For the text-containing cell, return its midpoint in (X, Y) coordinate format. 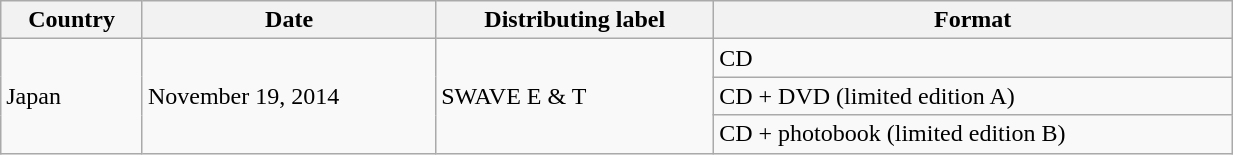
CD + DVD (limited edition A) (973, 96)
CD (973, 58)
CD + photobook (limited edition B) (973, 134)
Format (973, 20)
SWAVE E & T (575, 96)
Country (72, 20)
Japan (72, 96)
November 19, 2014 (288, 96)
Distributing label (575, 20)
Date (288, 20)
